Return the (x, y) coordinate for the center point of the cell that contains the specified text.  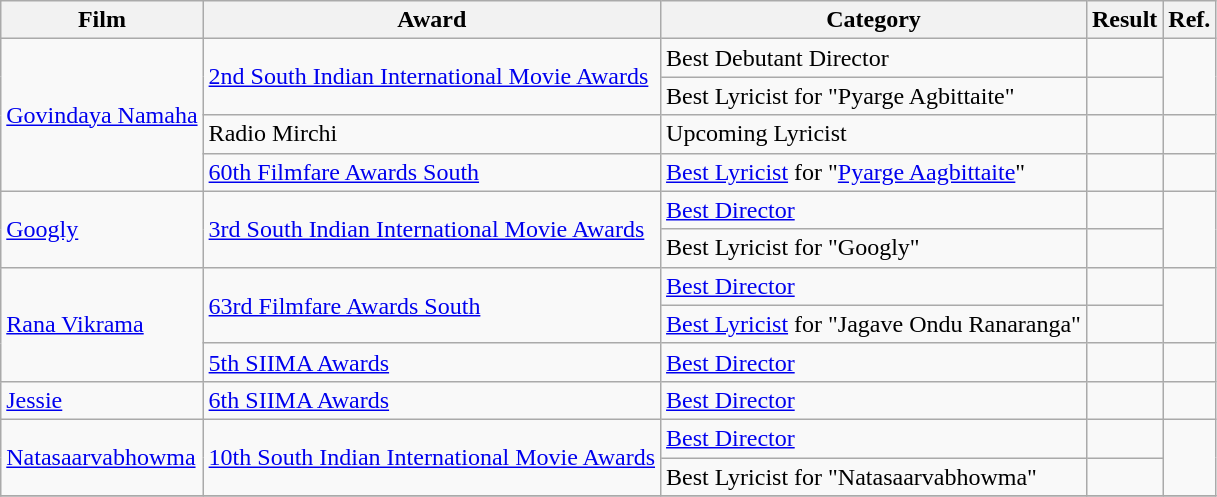
2nd South Indian International Movie Awards (432, 77)
60th Filmfare Awards South (432, 172)
Ref. (1190, 20)
Best Debutant Director (874, 58)
Rana Vikrama (102, 324)
Category (874, 20)
Best Lyricist for "Pyarge Aagbittaite" (874, 172)
Radio Mirchi (432, 134)
Film (102, 20)
10th South Indian International Movie Awards (432, 457)
Result (1124, 20)
6th SIIMA Awards (432, 400)
Award (432, 20)
Natasaarvabhowma (102, 457)
Googly (102, 229)
Best Lyricist for "Pyarge Agbittaite" (874, 96)
Best Lyricist for "Natasaarvabhowma" (874, 477)
Govindaya Namaha (102, 115)
Upcoming Lyricist (874, 134)
Best Lyricist for "Googly" (874, 248)
Jessie (102, 400)
Best Lyricist for "Jagave Ondu Ranaranga" (874, 324)
5th SIIMA Awards (432, 362)
63rd Filmfare Awards South (432, 305)
3rd South Indian International Movie Awards (432, 229)
